Detect which cell encompasses the target text, then output its [X, Y] center coordinate. 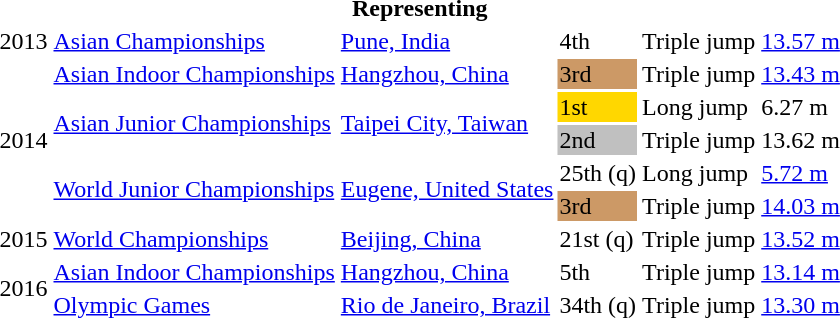
Eugene, United States [447, 190]
Beijing, China [447, 239]
5th [598, 272]
4th [598, 41]
25th (q) [598, 173]
World Championships [194, 239]
Taipei City, Taiwan [447, 124]
World Junior Championships [194, 190]
21st (q) [598, 239]
Asian Junior Championships [194, 124]
2nd [598, 140]
Asian Championships [194, 41]
Pune, India [447, 41]
1st [598, 107]
